Return (X, Y) of the center of cell containing provided text 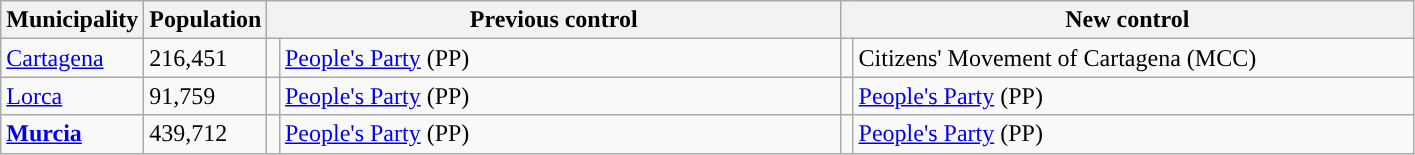
Citizens' Movement of Cartagena (MCC) (1134, 58)
Cartagena (72, 58)
Previous control (554, 20)
Municipality (72, 20)
91,759 (206, 96)
439,712 (206, 134)
Lorca (72, 96)
216,451 (206, 58)
Population (206, 20)
New control (1127, 20)
Murcia (72, 134)
